Identify which cell holds the provided text, then report its [X, Y] central coordinate. 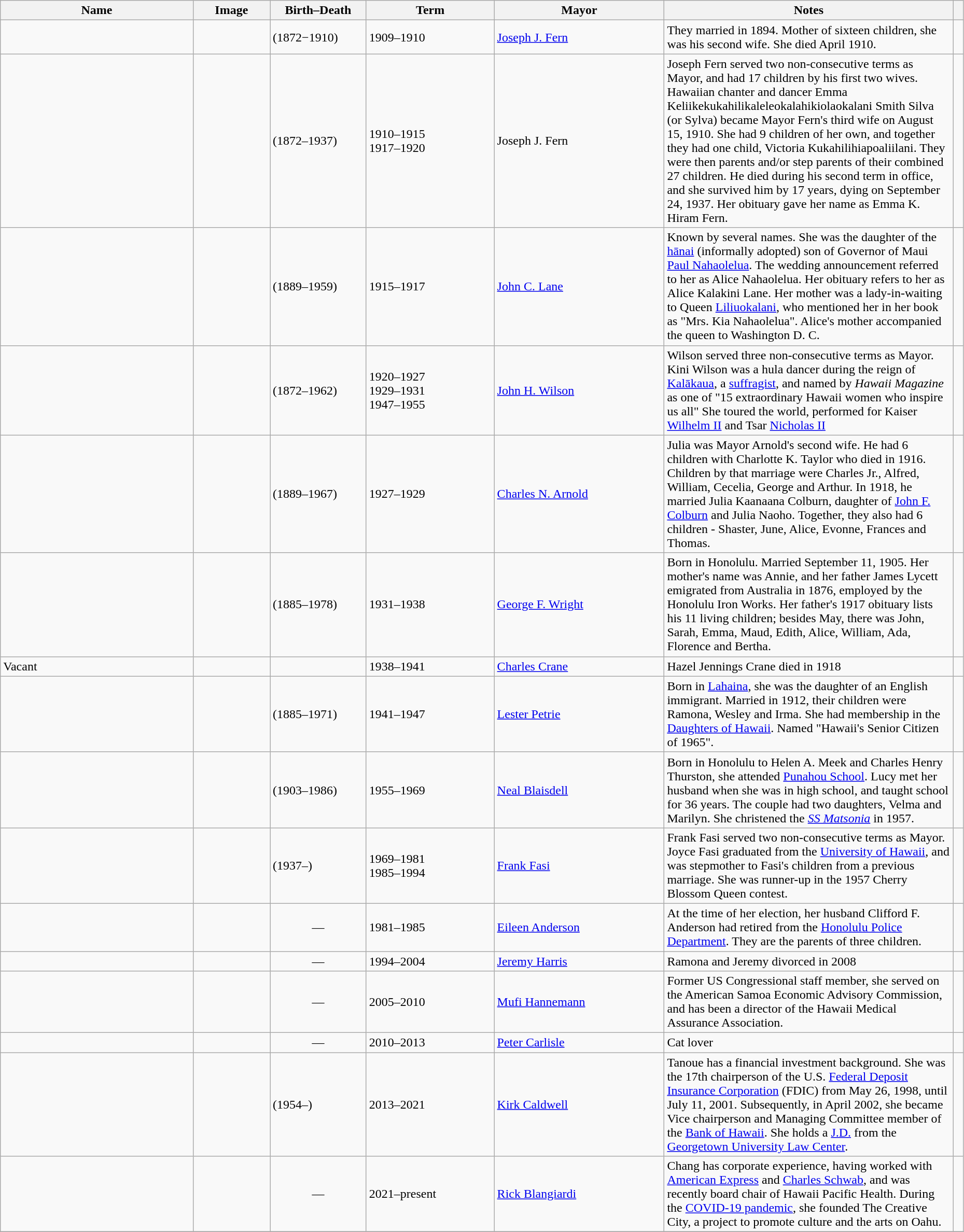
Birth–Death [318, 10]
George F. Wright [579, 605]
Peter Carlisle [579, 1043]
Neal Blaisdell [579, 790]
2013–2021 [430, 1104]
1920–19271929–19311947–1955 [430, 390]
(1954–) [318, 1104]
Name [96, 10]
1909–1910 [430, 37]
(1937–) [318, 865]
(1885–1978) [318, 605]
1955–1969 [430, 790]
Mufi Hannemann [579, 1002]
Jeremy Harris [579, 961]
Hazel Jennings Crane died in 1918 [809, 666]
1910–19151917–1920 [430, 141]
Notes [809, 10]
Term [430, 10]
They married in 1894. Mother of sixteen children, she was his second wife. She died April 1910. [809, 37]
2021–present [430, 1194]
1931–1938 [430, 605]
1915–1917 [430, 286]
John H. Wilson [579, 390]
Vacant [96, 666]
Frank Fasi [579, 865]
Charles N. Arnold [579, 494]
1994–2004 [430, 961]
(1872−1910) [318, 37]
Ramona and Jeremy divorced in 2008 [809, 961]
2005–2010 [430, 1002]
1969–19811985–1994 [430, 865]
(1889–1959) [318, 286]
(1889–1967) [318, 494]
Rick Blangiardi [579, 1194]
(1885–1971) [318, 714]
1938–1941 [430, 666]
Lester Petrie [579, 714]
1981–1985 [430, 927]
(1872–1962) [318, 390]
(1872–1937) [318, 141]
(1903–1986) [318, 790]
1941–1947 [430, 714]
Charles Crane [579, 666]
Image [231, 10]
Eileen Anderson [579, 927]
Cat lover [809, 1043]
Kirk Caldwell [579, 1104]
1927–1929 [430, 494]
2010–2013 [430, 1043]
John C. Lane [579, 286]
Mayor [579, 10]
